From the cell containing the given text, extract its center point as (x, y) coordinate. 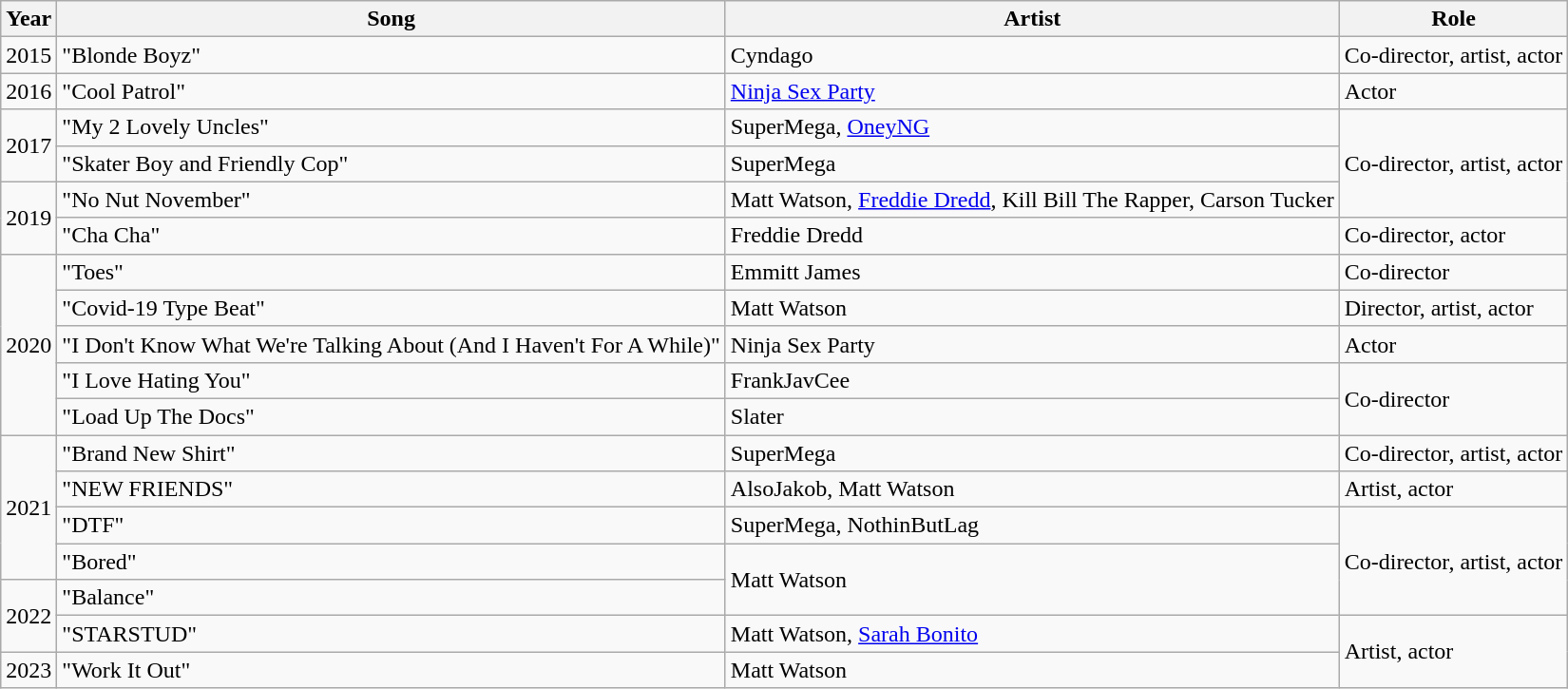
"Work It Out" (392, 670)
Role (1454, 19)
"Balance" (392, 598)
SuperMega, OneyNG (1032, 127)
"I Don't Know What We're Talking About (And I Haven't For A While)" (392, 344)
"NEW FRIENDS" (392, 489)
"STARSTUD" (392, 634)
2021 (29, 507)
Slater (1032, 416)
Co-director, actor (1454, 236)
Emmitt James (1032, 272)
2015 (29, 55)
"My 2 Lovely Uncles" (392, 127)
2019 (29, 218)
FrankJavCee (1032, 380)
"Covid-19 Type Beat" (392, 308)
"Cool Patrol" (392, 91)
"I Love Hating You" (392, 380)
"Bored" (392, 562)
2022 (29, 616)
Director, artist, actor (1454, 308)
2020 (29, 344)
Cyndago (1032, 55)
"Brand New Shirt" (392, 453)
2023 (29, 670)
"Cha Cha" (392, 236)
Matt Watson, Sarah Bonito (1032, 634)
Freddie Dredd (1032, 236)
"Load Up The Docs" (392, 416)
Song (392, 19)
Artist (1032, 19)
2017 (29, 145)
Year (29, 19)
SuperMega, NothinButLag (1032, 526)
2016 (29, 91)
"DTF" (392, 526)
"Toes" (392, 272)
AlsoJakob, Matt Watson (1032, 489)
Matt Watson, Freddie Dredd, Kill Bill The Rapper, Carson Tucker (1032, 200)
"Skater Boy and Friendly Cop" (392, 163)
"No Nut November" (392, 200)
"Blonde Boyz" (392, 55)
